Capture the cell that displays the provided text and extract its (X, Y) central coordinate. 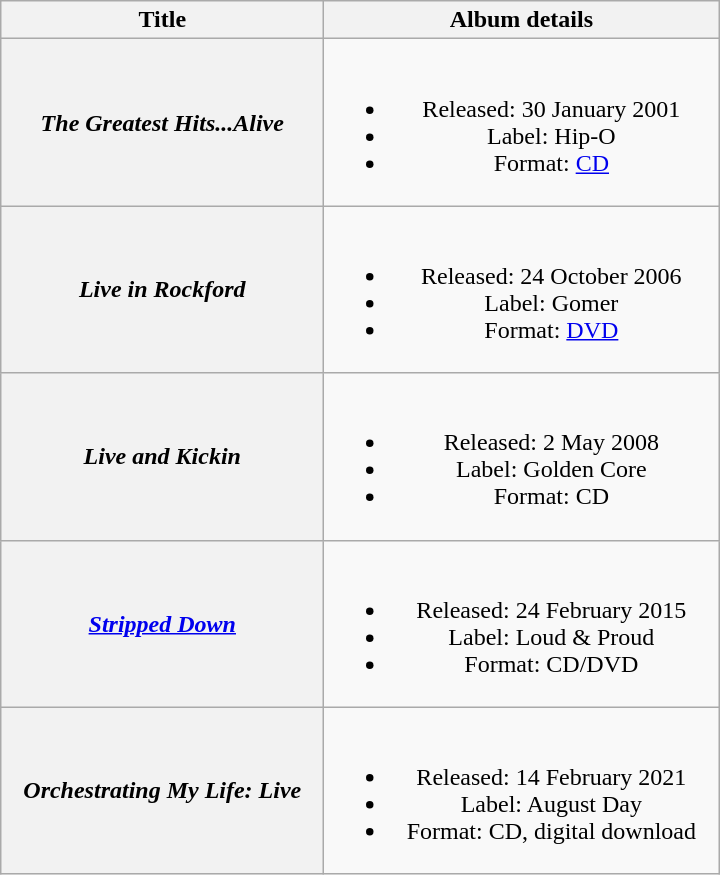
Album details (522, 20)
Live in Rockford (162, 290)
Released: 24 February 2015Label: Loud & ProudFormat: CD/DVD (522, 624)
Stripped Down (162, 624)
Live and Kickin (162, 456)
Released: 24 October 2006Label: GomerFormat: DVD (522, 290)
Released: 30 January 2001Label: Hip-OFormat: CD (522, 122)
Orchestrating My Life: Live (162, 790)
Released: 14 February 2021Label: August DayFormat: CD, digital download (522, 790)
The Greatest Hits...Alive (162, 122)
Released: 2 May 2008Label: Golden CoreFormat: CD (522, 456)
Title (162, 20)
